Extract the (x, y) coordinate from the center of the cell holding the provided text.  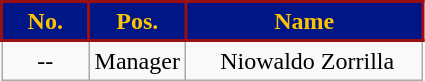
Manager (137, 60)
-- (46, 60)
Name (304, 22)
No. (46, 22)
Pos. (137, 22)
Niowaldo Zorrilla (304, 60)
